Provide the (X, Y) coordinate of the cell's center where the given text is located.  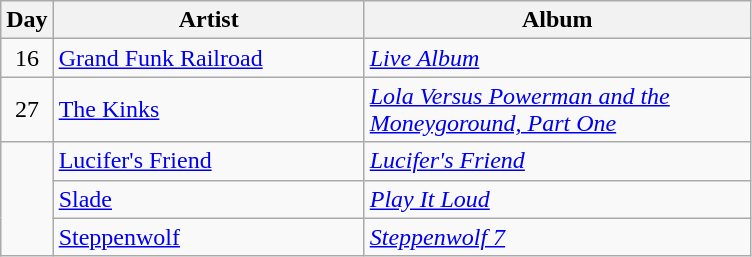
Live Album (557, 58)
The Kinks (208, 110)
27 (27, 110)
Day (27, 20)
Steppenwolf 7 (557, 237)
Grand Funk Railroad (208, 58)
Artist (208, 20)
Album (557, 20)
Steppenwolf (208, 237)
Play It Loud (557, 199)
Lola Versus Powerman and the Moneygoround, Part One (557, 110)
Slade (208, 199)
16 (27, 58)
